From the cell containing the given text, extract its center point as (X, Y) coordinate. 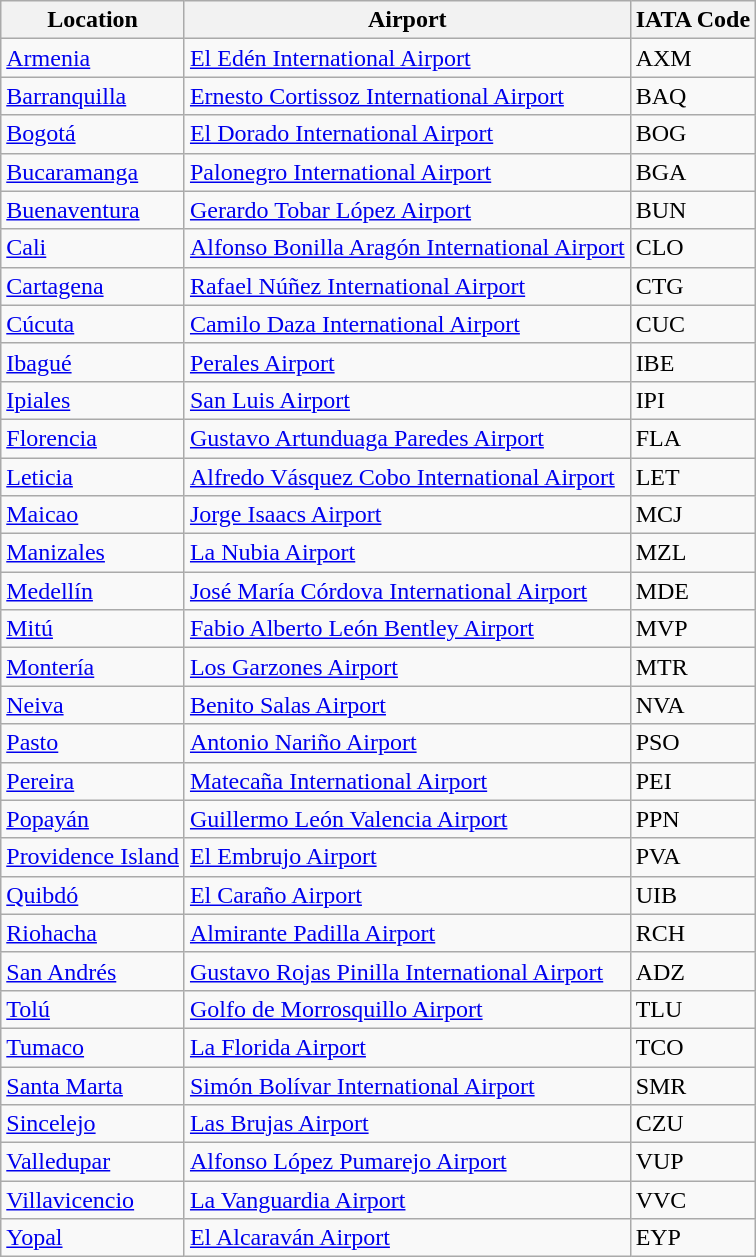
Barranquilla (93, 96)
Riohacha (93, 933)
El Dorado International Airport (407, 134)
Quibdó (93, 895)
Santa Marta (93, 1085)
VUP (693, 1162)
Popayán (93, 819)
Alfonso Bonilla Aragón International Airport (407, 248)
Jorge Isaacs Airport (407, 515)
Valledupar (93, 1162)
Providence Island (93, 857)
Cali (93, 248)
TCO (693, 1047)
Gustavo Artunduaga Paredes Airport (407, 438)
CZU (693, 1124)
El Alcaraván Airport (407, 1238)
El Edén International Airport (407, 58)
El Embrujo Airport (407, 857)
Bucaramanga (93, 172)
CUC (693, 324)
IATA Code (693, 20)
Perales Airport (407, 362)
PVA (693, 857)
FLA (693, 438)
Guillermo León Valencia Airport (407, 819)
BOG (693, 134)
Fabio Alberto León Bentley Airport (407, 629)
Ipiales (93, 400)
Palonegro International Airport (407, 172)
BAQ (693, 96)
Antonio Nariño Airport (407, 743)
BUN (693, 210)
EYP (693, 1238)
La Nubia Airport (407, 553)
Bogotá (93, 134)
Gerardo Tobar López Airport (407, 210)
San Andrés (93, 971)
PEI (693, 781)
Cúcuta (93, 324)
Camilo Daza International Airport (407, 324)
José María Córdova International Airport (407, 591)
CLO (693, 248)
Los Garzones Airport (407, 667)
IPI (693, 400)
Cartagena (93, 286)
PPN (693, 819)
MDE (693, 591)
CTG (693, 286)
Gustavo Rojas Pinilla International Airport (407, 971)
Alfredo Vásquez Cobo International Airport (407, 477)
Yopal (93, 1238)
LET (693, 477)
TLU (693, 1009)
Medellín (93, 591)
RCH (693, 933)
Montería (93, 667)
Airport (407, 20)
Buenaventura (93, 210)
Pasto (93, 743)
Matecaña International Airport (407, 781)
Benito Salas Airport (407, 705)
Maicao (93, 515)
AXM (693, 58)
Leticia (93, 477)
SMR (693, 1085)
MCJ (693, 515)
Sincelejo (93, 1124)
VVC (693, 1200)
Florencia (93, 438)
Mitú (93, 629)
La Florida Airport (407, 1047)
ADZ (693, 971)
La Vanguardia Airport (407, 1200)
NVA (693, 705)
Rafael Núñez International Airport (407, 286)
MTR (693, 667)
PSO (693, 743)
Simón Bolívar International Airport (407, 1085)
MVP (693, 629)
Alfonso López Pumarejo Airport (407, 1162)
Ibagué (93, 362)
Location (93, 20)
Ernesto Cortissoz International Airport (407, 96)
Golfo de Morrosquillo Airport (407, 1009)
BGA (693, 172)
El Caraño Airport (407, 895)
Neiva (93, 705)
San Luis Airport (407, 400)
Tumaco (93, 1047)
Las Brujas Airport (407, 1124)
Armenia (93, 58)
MZL (693, 553)
Tolú (93, 1009)
IBE (693, 362)
UIB (693, 895)
Almirante Padilla Airport (407, 933)
Villavicencio (93, 1200)
Pereira (93, 781)
Manizales (93, 553)
